Provide the (X, Y) coordinate of the cell's center where the given text is located.  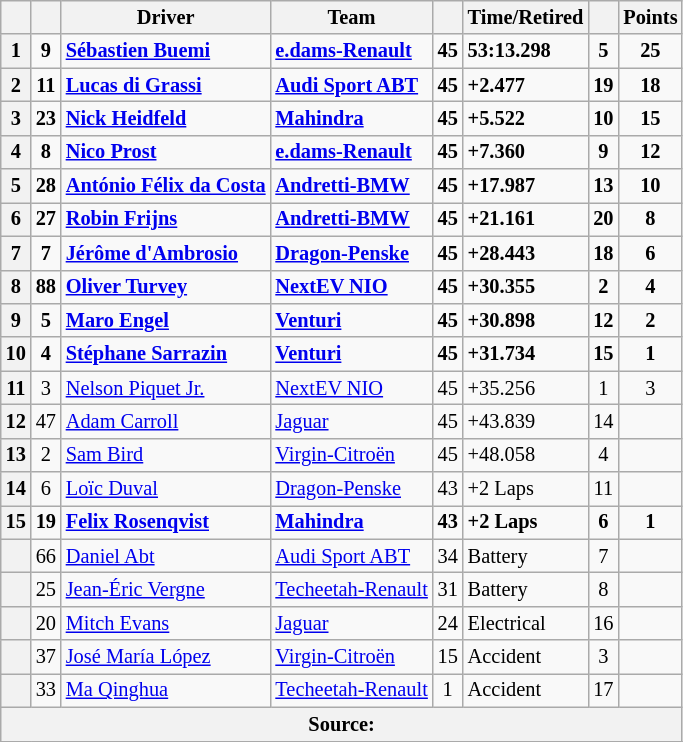
Nelson Piquet Jr. (166, 388)
17 (603, 690)
Points (650, 17)
+43.839 (526, 421)
Time/Retired (526, 17)
Felix Rosenqvist (166, 522)
+7.360 (526, 152)
+35.256 (526, 388)
37 (46, 657)
José María López (166, 657)
+21.161 (526, 219)
Sébastien Buemi (166, 51)
Stéphane Sarrazin (166, 354)
23 (46, 118)
+30.355 (526, 287)
Robin Frijns (166, 219)
Mitch Evans (166, 623)
53:13.298 (526, 51)
88 (46, 287)
16 (603, 623)
47 (46, 421)
+48.058 (526, 455)
27 (46, 219)
Nick Heidfeld (166, 118)
Daniel Abt (166, 556)
+30.898 (526, 320)
António Félix da Costa (166, 186)
33 (46, 690)
+28.443 (526, 253)
+2.477 (526, 85)
+17.987 (526, 186)
Sam Bird (166, 455)
31 (448, 589)
28 (46, 186)
Ma Qinghua (166, 690)
Jean-Éric Vergne (166, 589)
24 (448, 623)
Oliver Turvey (166, 287)
66 (46, 556)
Nico Prost (166, 152)
Team (351, 17)
Electrical (526, 623)
Source: (342, 724)
Adam Carroll (166, 421)
Maro Engel (166, 320)
34 (448, 556)
Driver (166, 17)
+5.522 (526, 118)
+31.734 (526, 354)
Lucas di Grassi (166, 85)
Loïc Duval (166, 489)
Jérôme d'Ambrosio (166, 253)
